Output the [X, Y] coordinate of the center of the cell containing the given text.  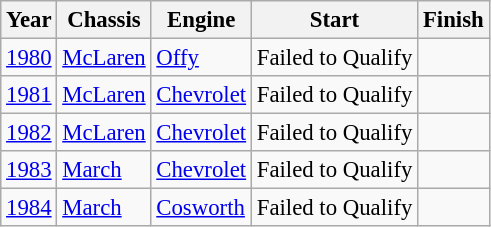
Year [29, 20]
Cosworth [201, 208]
Start [334, 20]
1981 [29, 95]
1980 [29, 58]
Offy [201, 58]
1984 [29, 208]
Finish [454, 20]
Chassis [104, 20]
Engine [201, 20]
1982 [29, 133]
1983 [29, 170]
